Provide the (X, Y) coordinate of the cell's center where the given text is located.  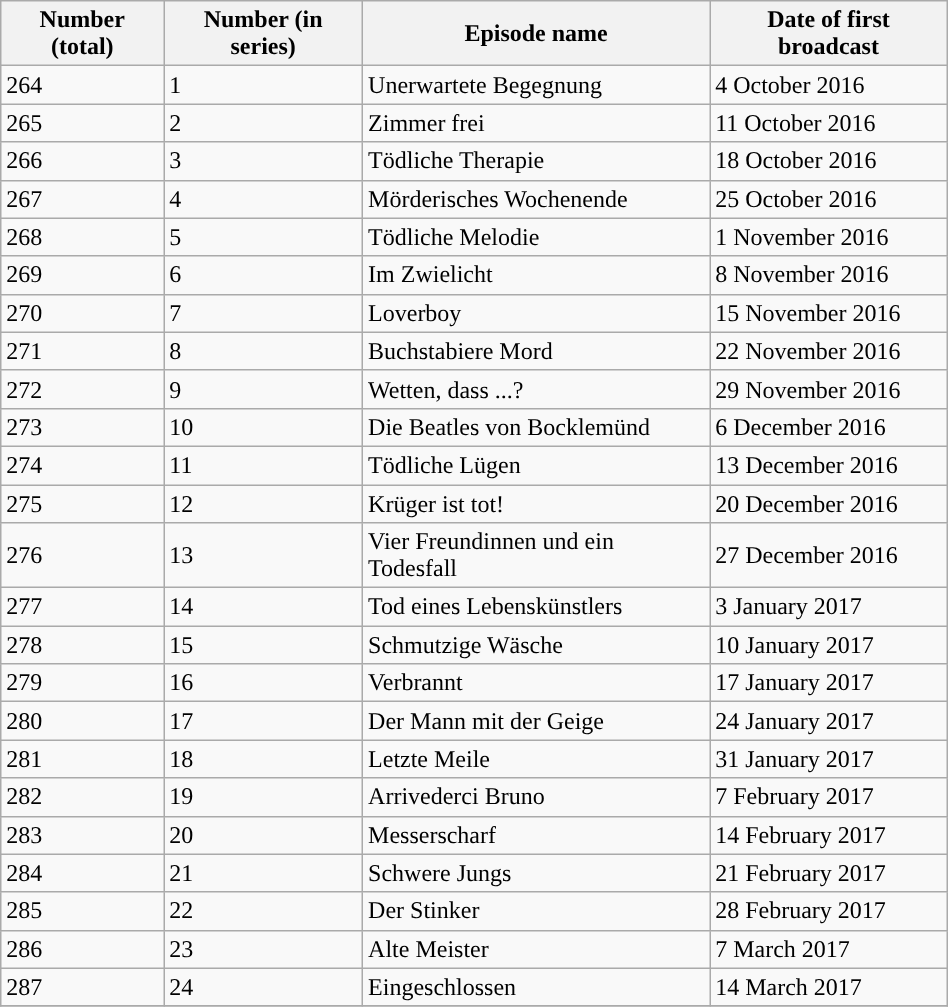
Im Zwielicht (536, 275)
22 (264, 911)
11 October 2016 (829, 123)
278 (82, 645)
Eingeschlossen (536, 987)
Schmutzige Wäsche (536, 645)
1 November 2016 (829, 237)
271 (82, 351)
18 (264, 759)
Der Mann mit der Geige (536, 721)
17 (264, 721)
Wetten, dass ...? (536, 389)
Verbrannt (536, 683)
266 (82, 161)
270 (82, 313)
281 (82, 759)
13 December 2016 (829, 465)
4 October 2016 (829, 85)
272 (82, 389)
Schwere Jungs (536, 873)
Tödliche Therapie (536, 161)
9 (264, 389)
11 (264, 465)
22 November 2016 (829, 351)
21 (264, 873)
24 January 2017 (829, 721)
269 (82, 275)
287 (82, 987)
Number (total) (82, 34)
284 (82, 873)
Buchstabiere Mord (536, 351)
Arrivederci Bruno (536, 797)
Tod eines Lebenskünstlers (536, 607)
Tödliche Lügen (536, 465)
273 (82, 427)
264 (82, 85)
275 (82, 503)
267 (82, 199)
Date of first broadcast (829, 34)
282 (82, 797)
4 (264, 199)
10 January 2017 (829, 645)
20 (264, 835)
Der Stinker (536, 911)
7 February 2017 (829, 797)
8 (264, 351)
6 December 2016 (829, 427)
276 (82, 556)
23 (264, 949)
3 (264, 161)
285 (82, 911)
Messerscharf (536, 835)
15 (264, 645)
19 (264, 797)
Die Beatles von Bocklemünd (536, 427)
Episode name (536, 34)
28 February 2017 (829, 911)
13 (264, 556)
14 March 2017 (829, 987)
Krüger ist tot! (536, 503)
17 January 2017 (829, 683)
25 October 2016 (829, 199)
1 (264, 85)
283 (82, 835)
Loverboy (536, 313)
Vier Freundinnen und ein Todesfall (536, 556)
18 October 2016 (829, 161)
15 November 2016 (829, 313)
10 (264, 427)
274 (82, 465)
Zimmer frei (536, 123)
Tödliche Melodie (536, 237)
12 (264, 503)
24 (264, 987)
14 (264, 607)
3 January 2017 (829, 607)
31 January 2017 (829, 759)
14 February 2017 (829, 835)
16 (264, 683)
280 (82, 721)
27 December 2016 (829, 556)
Letzte Meile (536, 759)
7 (264, 313)
279 (82, 683)
20 December 2016 (829, 503)
2 (264, 123)
277 (82, 607)
21 February 2017 (829, 873)
5 (264, 237)
Unerwartete Begegnung (536, 85)
8 November 2016 (829, 275)
7 March 2017 (829, 949)
265 (82, 123)
286 (82, 949)
Number (in series) (264, 34)
29 November 2016 (829, 389)
268 (82, 237)
6 (264, 275)
Mörderisches Wochenende (536, 199)
Alte Meister (536, 949)
